Return [X, Y] of the center of cell containing provided text 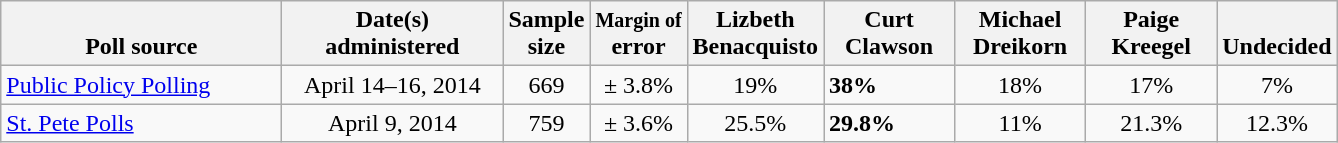
7% [1277, 85]
Date(s)administered [392, 34]
25.5% [755, 123]
St. Pete Polls [142, 123]
18% [1020, 85]
LizbethBenacquisto [755, 34]
PaigeKreegel [1152, 34]
Public Policy Polling [142, 85]
19% [755, 85]
29.8% [890, 123]
759 [546, 123]
CurtClawson [890, 34]
669 [546, 85]
Undecided [1277, 34]
21.3% [1152, 123]
Samplesize [546, 34]
38% [890, 85]
MichaelDreikorn [1020, 34]
April 14–16, 2014 [392, 85]
Poll source [142, 34]
12.3% [1277, 123]
Margin oferror [638, 34]
11% [1020, 123]
± 3.6% [638, 123]
17% [1152, 85]
± 3.8% [638, 85]
April 9, 2014 [392, 123]
